Pinpoint the cell where the given text exists, returning its (x, y) midpoint coordinate. 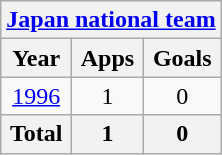
Goals (182, 58)
1996 (36, 96)
Apps (108, 58)
Japan national team (111, 20)
Total (36, 134)
Year (36, 58)
